Return (x, y) of the center of cell containing provided text 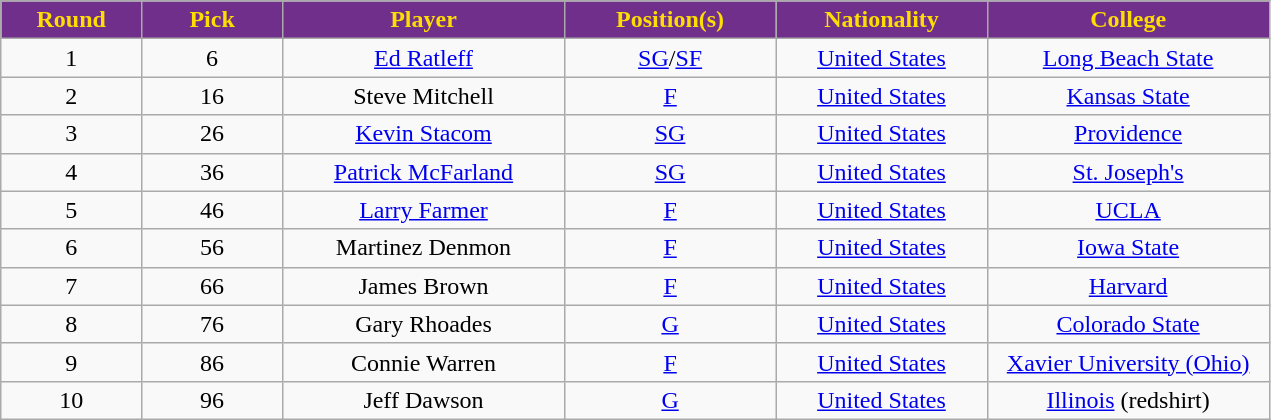
James Brown (424, 286)
Position(s) (670, 20)
Kevin Stacom (424, 134)
Colorado State (1128, 324)
College (1128, 20)
Nationality (882, 20)
Martinez Denmon (424, 248)
St. Joseph's (1128, 172)
5 (72, 210)
Gary Rhoades (424, 324)
Harvard (1128, 286)
UCLA (1128, 210)
10 (72, 400)
46 (212, 210)
Jeff Dawson (424, 400)
Larry Farmer (424, 210)
56 (212, 248)
Long Beach State (1128, 58)
7 (72, 286)
4 (72, 172)
86 (212, 362)
Pick (212, 20)
66 (212, 286)
Xavier University (Ohio) (1128, 362)
Steve Mitchell (424, 96)
2 (72, 96)
9 (72, 362)
Ed Ratleff (424, 58)
Round (72, 20)
Patrick McFarland (424, 172)
26 (212, 134)
Providence (1128, 134)
Iowa State (1128, 248)
36 (212, 172)
Illinois (redshirt) (1128, 400)
1 (72, 58)
SG/SF (670, 58)
Player (424, 20)
96 (212, 400)
3 (72, 134)
8 (72, 324)
16 (212, 96)
Kansas State (1128, 96)
Connie Warren (424, 362)
76 (212, 324)
